Return the [X, Y] coordinate for the center point of the cell that contains the specified text.  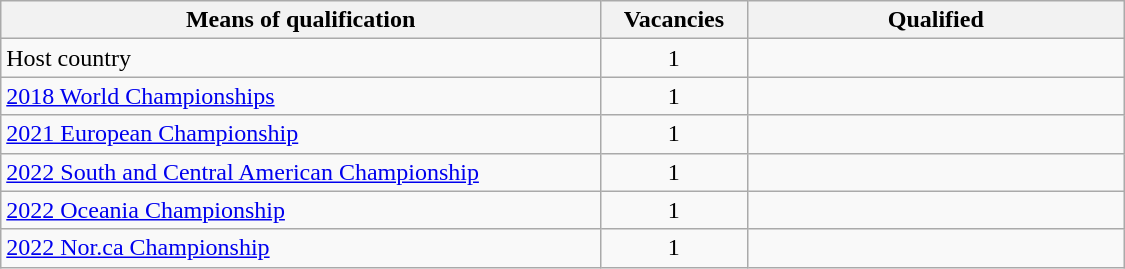
2018 World Championships [301, 96]
Means of qualification [301, 20]
Qualified [936, 20]
Vacancies [674, 20]
Host country [301, 58]
2022 South and Central American Championship [301, 172]
2022 Nor.ca Championship [301, 248]
2021 European Championship [301, 134]
2022 Oceania Championship [301, 210]
